Scan for the cell matching the given text and deliver its [X, Y] coordinate at center. 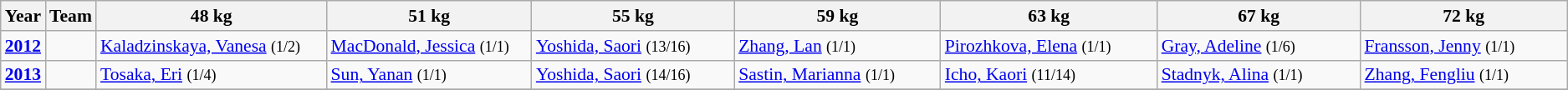
Pirozhkova, Elena (1/1) [1049, 46]
55 kg [633, 16]
Zhang, Fengliu (1/1) [1463, 75]
63 kg [1049, 16]
59 kg [838, 16]
Sastin, Marianna (1/1) [838, 75]
2013 [23, 75]
2012 [23, 46]
Team [70, 16]
72 kg [1463, 16]
Yoshida, Saori (13/16) [633, 46]
51 kg [430, 16]
MacDonald, Jessica (1/1) [430, 46]
Kaladzinskaya, Vanesa (1/2) [212, 46]
48 kg [212, 16]
Gray, Adeline (1/6) [1259, 46]
Tosaka, Eri (1/4) [212, 75]
Year [23, 16]
Zhang, Lan (1/1) [838, 46]
Icho, Kaori (11/14) [1049, 75]
67 kg [1259, 16]
Stadnyk, Alina (1/1) [1259, 75]
Fransson, Jenny (1/1) [1463, 46]
Sun, Yanan (1/1) [430, 75]
Yoshida, Saori (14/16) [633, 75]
